From the cell containing the given text, extract its center point as [x, y] coordinate. 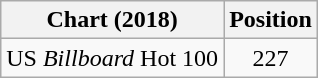
Position [271, 20]
US Billboard Hot 100 [112, 58]
Chart (2018) [112, 20]
227 [271, 58]
